Capture the cell that displays the provided text and extract its (x, y) central coordinate. 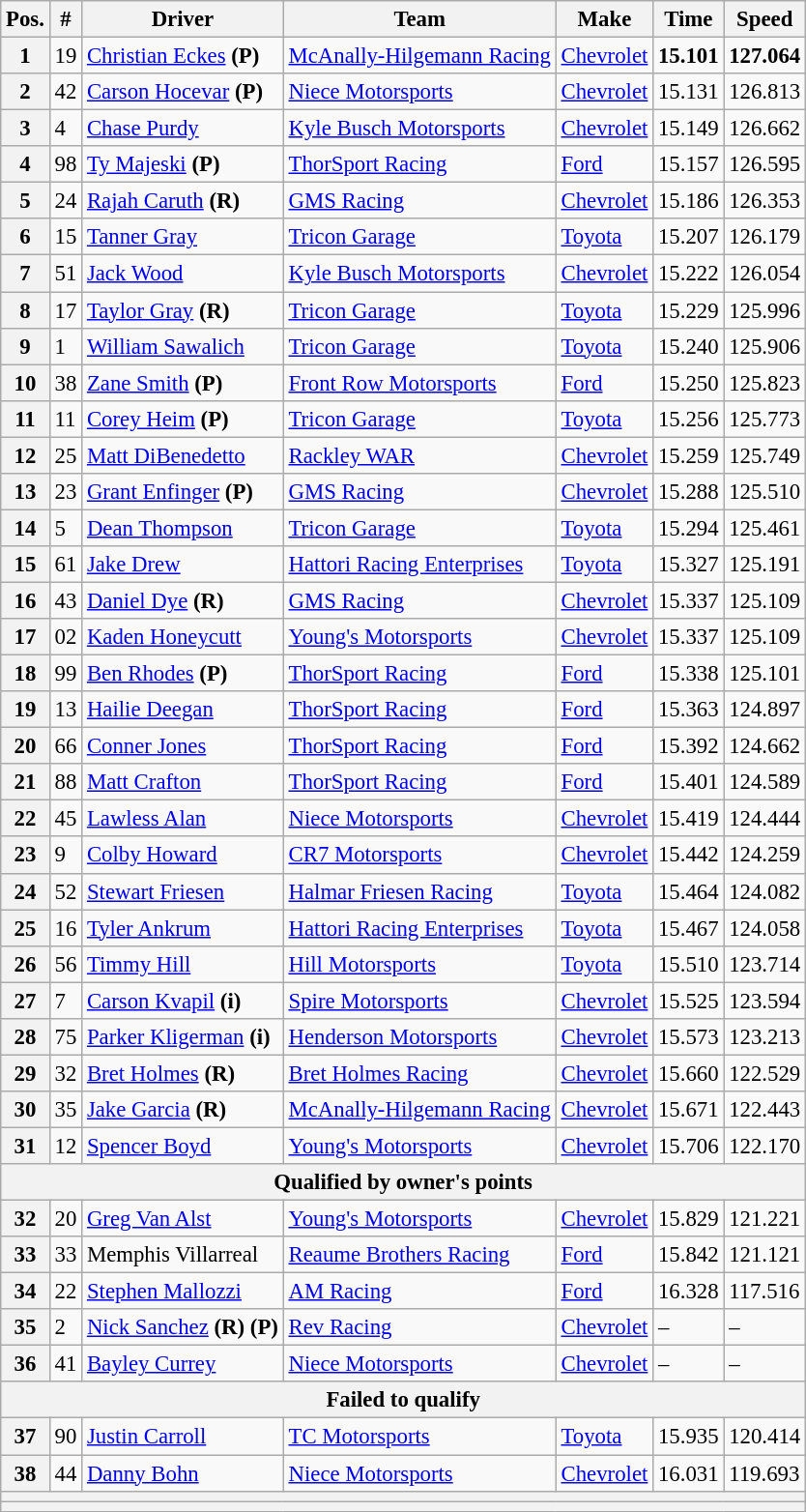
Parker Kligerman (i) (184, 1037)
Conner Jones (184, 746)
Jake Drew (184, 565)
123.213 (765, 1037)
Front Row Motorsports (419, 383)
15.288 (688, 492)
Corey Heim (P) (184, 419)
15.842 (688, 1255)
124.058 (765, 928)
Dean Thompson (184, 528)
125.510 (765, 492)
Jack Wood (184, 274)
117.516 (765, 1292)
8 (25, 310)
AM Racing (419, 1292)
Spencer Boyd (184, 1146)
Matt DiBenedetto (184, 455)
Time (688, 19)
52 (66, 891)
124.589 (765, 782)
125.749 (765, 455)
15.327 (688, 565)
126.595 (765, 164)
125.996 (765, 310)
02 (66, 637)
125.906 (765, 346)
42 (66, 92)
15.419 (688, 819)
126.353 (765, 201)
125.101 (765, 674)
126.054 (765, 274)
Rajah Caruth (R) (184, 201)
Henderson Motorsports (419, 1037)
15.250 (688, 383)
121.221 (765, 1219)
16.328 (688, 1292)
123.594 (765, 1001)
34 (25, 1292)
126.813 (765, 92)
Greg Van Alst (184, 1219)
15.229 (688, 310)
15.525 (688, 1001)
15.510 (688, 964)
124.082 (765, 891)
Taylor Gray (R) (184, 310)
Stewart Friesen (184, 891)
15.935 (688, 1437)
Justin Carroll (184, 1437)
15.442 (688, 856)
15.157 (688, 164)
98 (66, 164)
15.392 (688, 746)
66 (66, 746)
126.662 (765, 129)
125.461 (765, 528)
43 (66, 600)
120.414 (765, 1437)
Hailie Deegan (184, 710)
15.573 (688, 1037)
15.149 (688, 129)
119.693 (765, 1473)
56 (66, 964)
Failed to qualify (404, 1401)
127.064 (765, 56)
15.186 (688, 201)
15.338 (688, 674)
Tyler Ankrum (184, 928)
121.121 (765, 1255)
Pos. (25, 19)
75 (66, 1037)
45 (66, 819)
Reaume Brothers Racing (419, 1255)
Qualified by owner's points (404, 1182)
123.714 (765, 964)
Grant Enfinger (P) (184, 492)
Carson Hocevar (P) (184, 92)
Hill Motorsports (419, 964)
18 (25, 674)
14 (25, 528)
124.897 (765, 710)
Memphis Villarreal (184, 1255)
15.464 (688, 891)
124.259 (765, 856)
Spire Motorsports (419, 1001)
Bayley Currey (184, 1364)
41 (66, 1364)
31 (25, 1146)
CR7 Motorsports (419, 856)
15.222 (688, 274)
15.671 (688, 1110)
Chase Purdy (184, 129)
15.660 (688, 1073)
15.207 (688, 237)
126.179 (765, 237)
Ben Rhodes (P) (184, 674)
15.401 (688, 782)
10 (25, 383)
# (66, 19)
Bret Holmes (R) (184, 1073)
124.662 (765, 746)
122.170 (765, 1146)
Timmy Hill (184, 964)
Danny Bohn (184, 1473)
Matt Crafton (184, 782)
15.294 (688, 528)
99 (66, 674)
Team (419, 19)
Lawless Alan (184, 819)
Stephen Mallozzi (184, 1292)
16.031 (688, 1473)
124.444 (765, 819)
15.259 (688, 455)
122.443 (765, 1110)
Colby Howard (184, 856)
28 (25, 1037)
30 (25, 1110)
15.829 (688, 1219)
Rackley WAR (419, 455)
51 (66, 274)
15.467 (688, 928)
15.131 (688, 92)
Nick Sanchez (R) (P) (184, 1327)
Jake Garcia (R) (184, 1110)
Carson Kvapil (i) (184, 1001)
44 (66, 1473)
William Sawalich (184, 346)
Make (604, 19)
Tanner Gray (184, 237)
Halmar Friesen Racing (419, 891)
125.823 (765, 383)
Daniel Dye (R) (184, 600)
Zane Smith (P) (184, 383)
61 (66, 565)
125.773 (765, 419)
15.101 (688, 56)
90 (66, 1437)
122.529 (765, 1073)
Rev Racing (419, 1327)
37 (25, 1437)
Driver (184, 19)
15.256 (688, 419)
Speed (765, 19)
6 (25, 237)
Christian Eckes (P) (184, 56)
15.706 (688, 1146)
29 (25, 1073)
Ty Majeski (P) (184, 164)
125.191 (765, 565)
36 (25, 1364)
Bret Holmes Racing (419, 1073)
15.363 (688, 710)
3 (25, 129)
27 (25, 1001)
88 (66, 782)
21 (25, 782)
Kaden Honeycutt (184, 637)
TC Motorsports (419, 1437)
15.240 (688, 346)
26 (25, 964)
